Determine the [x, y] coordinate at the center of the cell enclosing the given text.  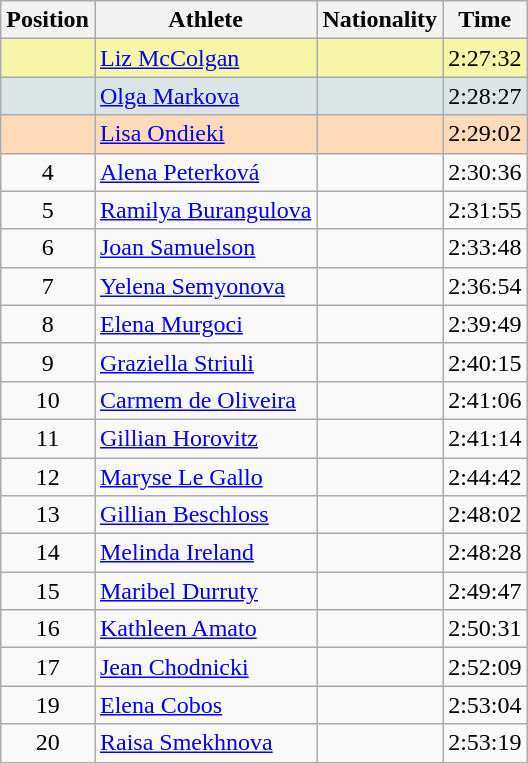
2:52:09 [485, 667]
Time [485, 20]
Elena Cobos [205, 705]
Raisa Smekhnova [205, 743]
Yelena Semyonova [205, 286]
11 [48, 438]
2:48:02 [485, 515]
Gillian Beschloss [205, 515]
2:31:55 [485, 210]
Alena Peterková [205, 172]
12 [48, 477]
9 [48, 362]
Position [48, 20]
Melinda Ireland [205, 553]
15 [48, 591]
19 [48, 705]
8 [48, 324]
2:53:04 [485, 705]
2:40:15 [485, 362]
7 [48, 286]
13 [48, 515]
Ramilya Burangulova [205, 210]
2:41:14 [485, 438]
2:30:36 [485, 172]
Liz McColgan [205, 58]
2:53:19 [485, 743]
Maryse Le Gallo [205, 477]
17 [48, 667]
2:41:06 [485, 400]
2:28:27 [485, 96]
2:27:32 [485, 58]
Kathleen Amato [205, 629]
16 [48, 629]
Nationality [380, 20]
2:39:49 [485, 324]
2:48:28 [485, 553]
2:33:48 [485, 248]
Elena Murgoci [205, 324]
Joan Samuelson [205, 248]
20 [48, 743]
2:36:54 [485, 286]
2:44:42 [485, 477]
14 [48, 553]
6 [48, 248]
Gillian Horovitz [205, 438]
4 [48, 172]
2:49:47 [485, 591]
Graziella Striuli [205, 362]
Carmem de Oliveira [205, 400]
2:29:02 [485, 134]
Athlete [205, 20]
Lisa Ondieki [205, 134]
10 [48, 400]
5 [48, 210]
Olga Markova [205, 96]
Jean Chodnicki [205, 667]
Maribel Durruty [205, 591]
2:50:31 [485, 629]
